Provide the (x, y) coordinate of the cell's center where the given text is located.  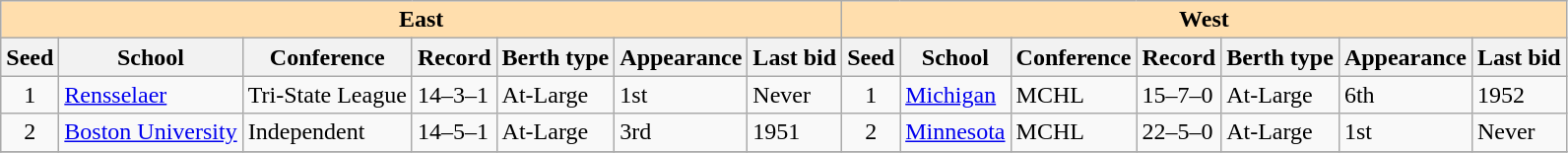
14–3–1 (454, 95)
1951 (795, 132)
Minnesota (955, 132)
6th (1405, 95)
Boston University (151, 132)
West (1205, 20)
22–5–0 (1179, 132)
3rd (682, 132)
15–7–0 (1179, 95)
1952 (1519, 95)
Independent (327, 132)
Tri-State League (327, 95)
Rensselaer (151, 95)
Michigan (955, 95)
East (422, 20)
14–5–1 (454, 132)
